Identify which cell holds the provided text, then report its [x, y] central coordinate. 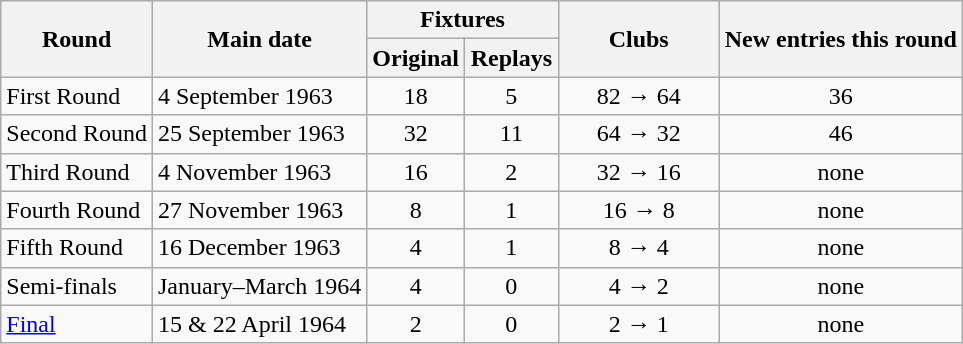
Fourth Round [77, 210]
18 [416, 96]
Fifth Round [77, 248]
5 [512, 96]
Final [77, 324]
4 → 2 [638, 286]
January–March 1964 [259, 286]
First Round [77, 96]
27 November 1963 [259, 210]
2 → 1 [638, 324]
Semi-finals [77, 286]
Main date [259, 39]
25 September 1963 [259, 134]
16 December 1963 [259, 248]
4 November 1963 [259, 172]
4 September 1963 [259, 96]
Second Round [77, 134]
64 → 32 [638, 134]
Third Round [77, 172]
Original [416, 58]
Fixtures [462, 20]
New entries this round [840, 39]
32 [416, 134]
Round [77, 39]
15 & 22 April 1964 [259, 324]
Clubs [638, 39]
36 [840, 96]
16 [416, 172]
8 [416, 210]
32 → 16 [638, 172]
16 → 8 [638, 210]
Replays [512, 58]
82 → 64 [638, 96]
46 [840, 134]
8 → 4 [638, 248]
11 [512, 134]
